Detect which cell encompasses the target text, then output its (x, y) center coordinate. 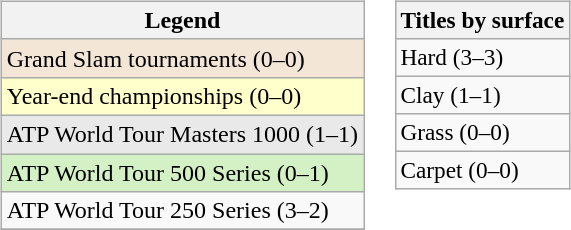
Clay (1–1) (482, 95)
Legend (182, 20)
Grass (0–0) (482, 133)
Carpet (0–0) (482, 171)
ATP World Tour 250 Series (3–2) (182, 211)
Year-end championships (0–0) (182, 96)
Titles by surface (482, 20)
ATP World Tour Masters 1000 (1–1) (182, 134)
ATP World Tour 500 Series (0–1) (182, 173)
Hard (3–3) (482, 57)
Grand Slam tournaments (0–0) (182, 58)
